Find where the given text appears and provide that cell's center as (X, Y) coordinate. 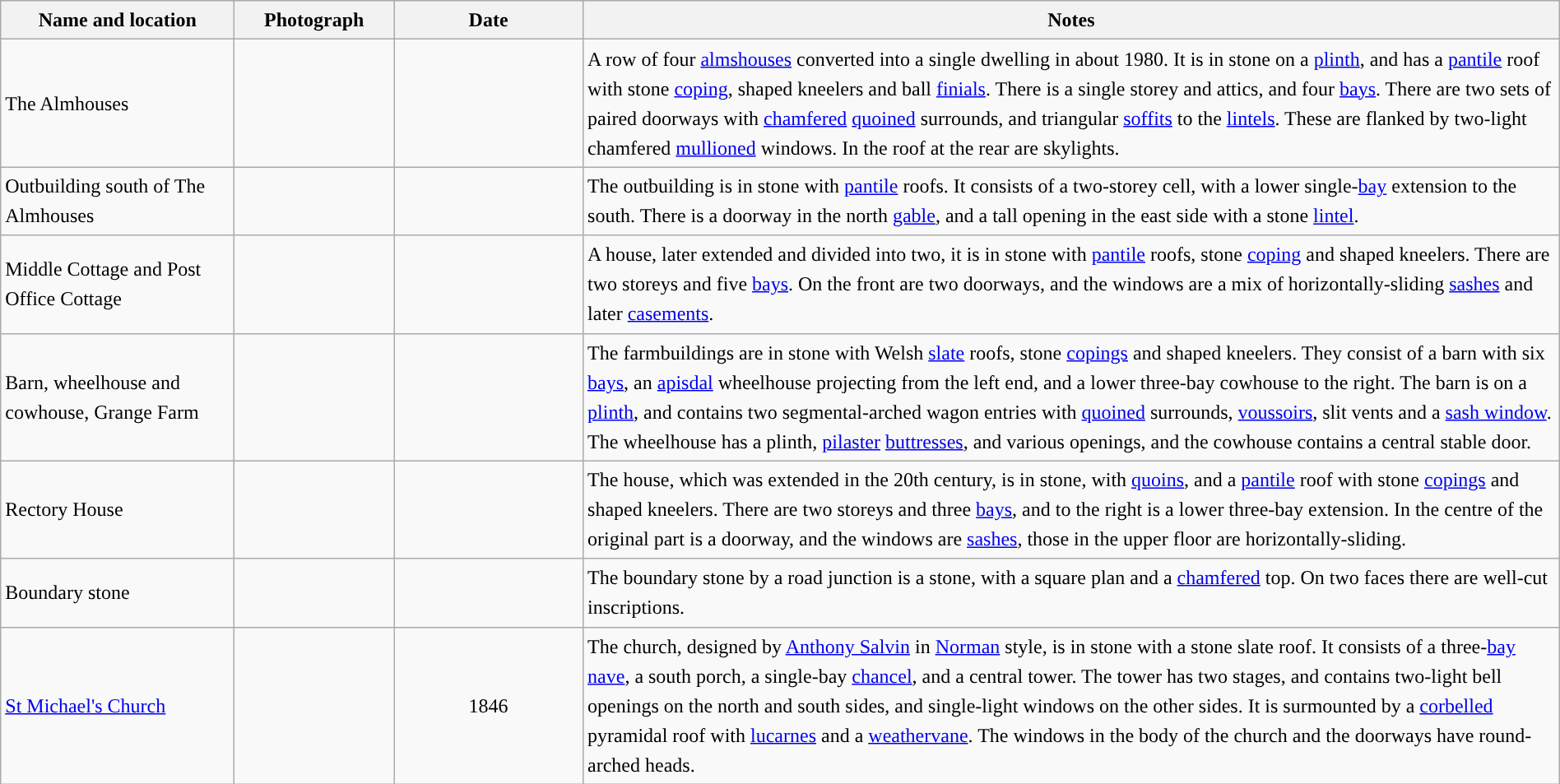
Date (489, 20)
Notes (1071, 20)
The boundary stone by a road junction is a stone, with a square plan and a chamfered top. On two faces there are well-cut inscriptions. (1071, 592)
The Almhouses (118, 104)
1846 (489, 706)
Barn, wheelhouse and cowhouse, Grange Farm (118, 397)
Photograph (314, 20)
Outbuilding south of The Almhouses (118, 201)
Rectory House (118, 510)
Name and location (118, 20)
St Michael's Church (118, 706)
Middle Cottage and Post Office Cottage (118, 285)
Boundary stone (118, 592)
